Output the [X, Y] coordinate of the center of the cell containing the given text.  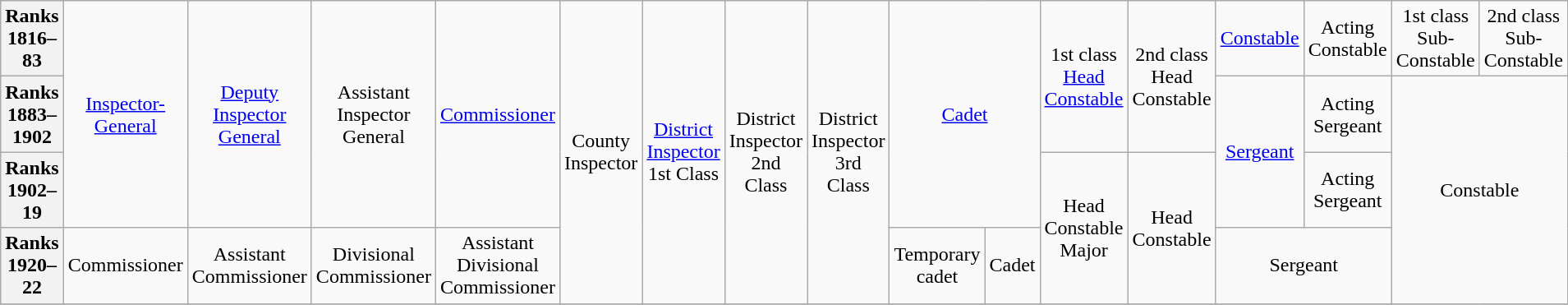
Divisional Commissioner [373, 266]
County Inspector [600, 152]
Temporary cadet [937, 266]
Ranks1920–22 [32, 266]
Assistant Inspector General [373, 114]
1st classHead Constable [1084, 76]
1st classSub-Constable [1436, 39]
Ranks1883–1902 [32, 114]
Head Constable [1171, 228]
2nd classSub-Constable [1523, 39]
2nd classHead Constable [1171, 76]
Inspector-General [125, 114]
District Inspector 3rd Class [848, 152]
Assistant Divisional Commissioner [498, 266]
Deputy Inspector General [250, 114]
Ranks1902–19 [32, 190]
Ranks1816–83 [32, 39]
District Inspector 1st Class [683, 152]
Assistant Commissioner [250, 266]
District Inspector 2nd Class [766, 152]
Head Constable Major [1084, 228]
Acting Constable [1347, 39]
